Scan for the cell matching the given text and deliver its [X, Y] coordinate at center. 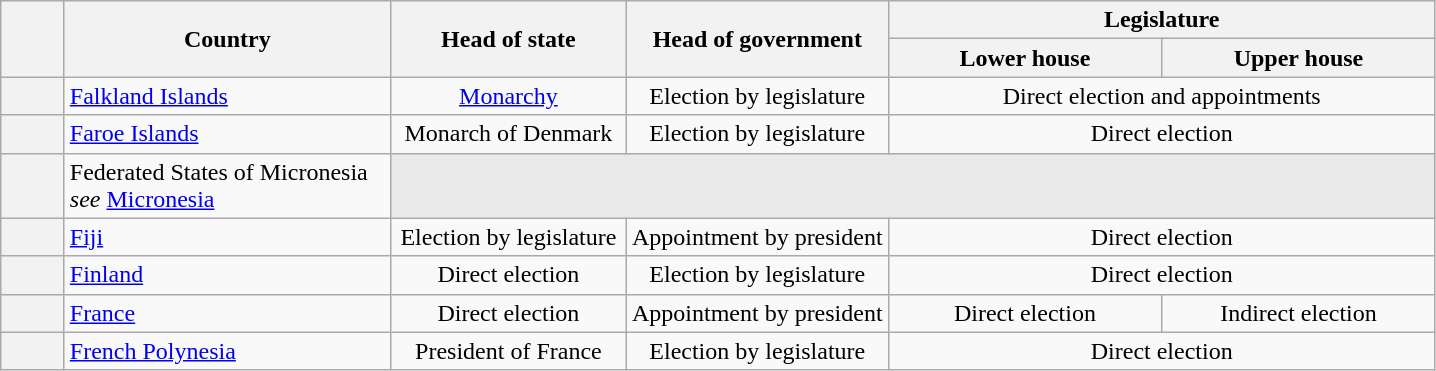
Upper house [1299, 58]
Finland [227, 275]
Falkland Islands [227, 96]
France [227, 313]
Head of state [508, 39]
Monarch of Denmark [508, 134]
Lower house [1025, 58]
Federated States of Micronesia see Micronesia [227, 186]
Monarchy [508, 96]
Fiji [227, 237]
Direct election and appointments [1162, 96]
Legislature [1162, 20]
Head of government [757, 39]
Indirect election [1299, 313]
Country [227, 39]
Faroe Islands [227, 134]
French Polynesia [227, 351]
President of France [508, 351]
